From the cell containing the given text, extract its center point as [X, Y] coordinate. 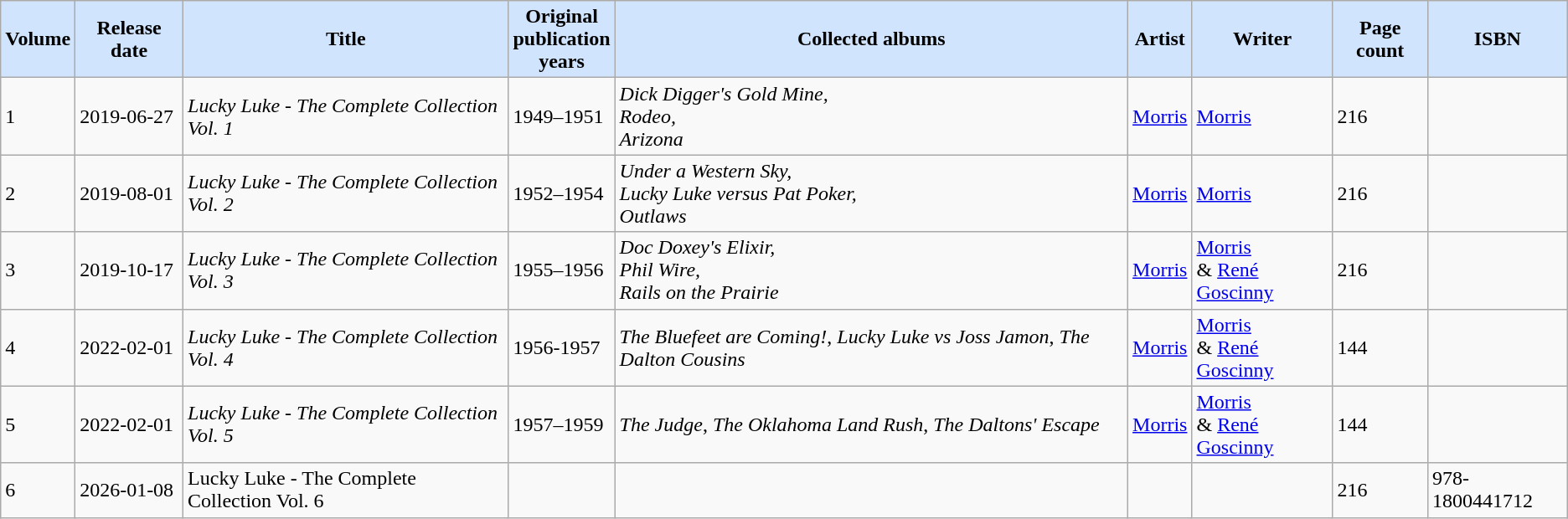
2019-06-27 [129, 116]
Lucky Luke - The Complete Collection Vol. 2 [346, 193]
2019-10-17 [129, 270]
Originalpublicationyears [561, 39]
ISBN [1498, 39]
Title [346, 39]
Lucky Luke - The Complete Collection Vol. 6 [346, 491]
Lucky Luke - The Complete Collection Vol. 3 [346, 270]
Under a Western Sky, Lucky Luke versus Pat Poker, Outlaws [871, 193]
4 [39, 347]
Lucky Luke - The Complete Collection Vol. 1 [346, 116]
2026-01-08 [129, 491]
2019-08-01 [129, 193]
1952–1954 [561, 193]
Volume [39, 39]
1956-1957 [561, 347]
2 [39, 193]
The Bluefeet are Coming!, Lucky Luke vs Joss Jamon, The Dalton Cousins [871, 347]
978-1800441712 [1498, 491]
1955–1956 [561, 270]
The Judge, The Oklahoma Land Rush, The Daltons' Escape [871, 424]
Doc Doxey's Elixir, Phil Wire, Rails on the Prairie [871, 270]
1957–1959 [561, 424]
Collected albums [871, 39]
3 [39, 270]
Release date [129, 39]
Lucky Luke - The Complete Collection Vol. 5 [346, 424]
1 [39, 116]
5 [39, 424]
Dick Digger's Gold Mine, Rodeo, Arizona [871, 116]
Page count [1380, 39]
Lucky Luke - The Complete Collection Vol. 4 [346, 347]
1949–1951 [561, 116]
Artist [1160, 39]
Writer [1262, 39]
6 [39, 491]
